Capture the cell that displays the provided text and extract its [x, y] central coordinate. 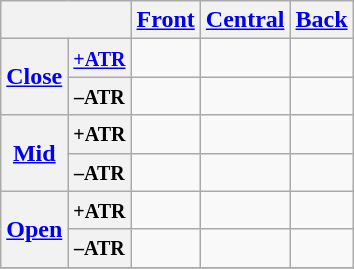
Back [322, 20]
Open [34, 229]
Central [245, 20]
Front [166, 20]
Close [34, 77]
Mid [34, 153]
